Scan for the cell matching the given text and deliver its [x, y] coordinate at center. 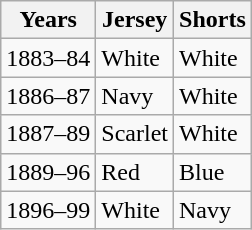
Scarlet [135, 134]
1886–87 [48, 96]
Red [135, 172]
1883–84 [48, 58]
Shorts [213, 20]
1887–89 [48, 134]
Jersey [135, 20]
1896–99 [48, 210]
1889–96 [48, 172]
Blue [213, 172]
Years [48, 20]
